Return the (X, Y) coordinate for the center point of the cell that contains the specified text.  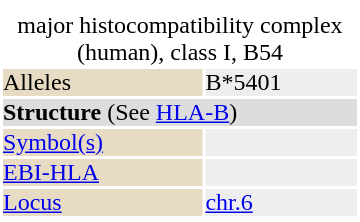
Alleles (102, 82)
EBI-HLA (102, 172)
B*5401 (281, 82)
Symbol(s) (102, 142)
chr.6 (281, 202)
Structure (See HLA-B) (180, 112)
major histocompatibility complex (human), class I, B54 (180, 39)
Locus (102, 202)
